Provide the (X, Y) coordinate of the cell's center where the given text is located.  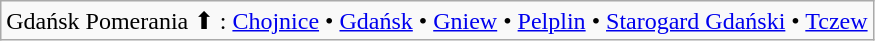
Gdańsk Pomerania ⬆ : Chojnice • Gdańsk • Gniew • Pelplin • Starogard Gdański • Tczew (437, 21)
